Output the (x, y) coordinate of the center of the cell containing the given text.  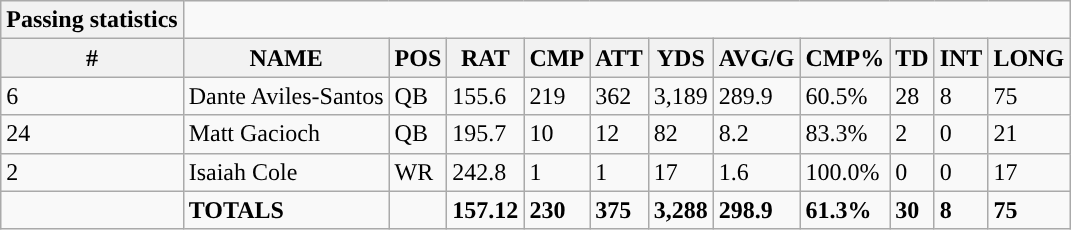
CMP (557, 58)
3,189 (680, 96)
298.9 (756, 210)
195.7 (486, 134)
21 (1029, 134)
362 (620, 96)
12 (620, 134)
242.8 (486, 172)
YDS (680, 58)
NAME (286, 58)
24 (92, 134)
28 (912, 96)
CMP% (845, 58)
10 (557, 134)
30 (912, 210)
289.9 (756, 96)
82 (680, 134)
RAT (486, 58)
TD (912, 58)
230 (557, 210)
6 (92, 96)
100.0% (845, 172)
POS (418, 58)
Isaiah Cole (286, 172)
TOTALS (286, 210)
83.3% (845, 134)
219 (557, 96)
155.6 (486, 96)
375 (620, 210)
Dante Aviles-Santos (286, 96)
ATT (620, 58)
3,288 (680, 210)
# (92, 58)
61.3% (845, 210)
INT (961, 58)
LONG (1029, 58)
AVG/G (756, 58)
Matt Gacioch (286, 134)
WR (418, 172)
1.6 (756, 172)
8.2 (756, 134)
157.12 (486, 210)
60.5% (845, 96)
Passing statistics (92, 20)
